For the text-containing cell, return its midpoint in [X, Y] coordinate format. 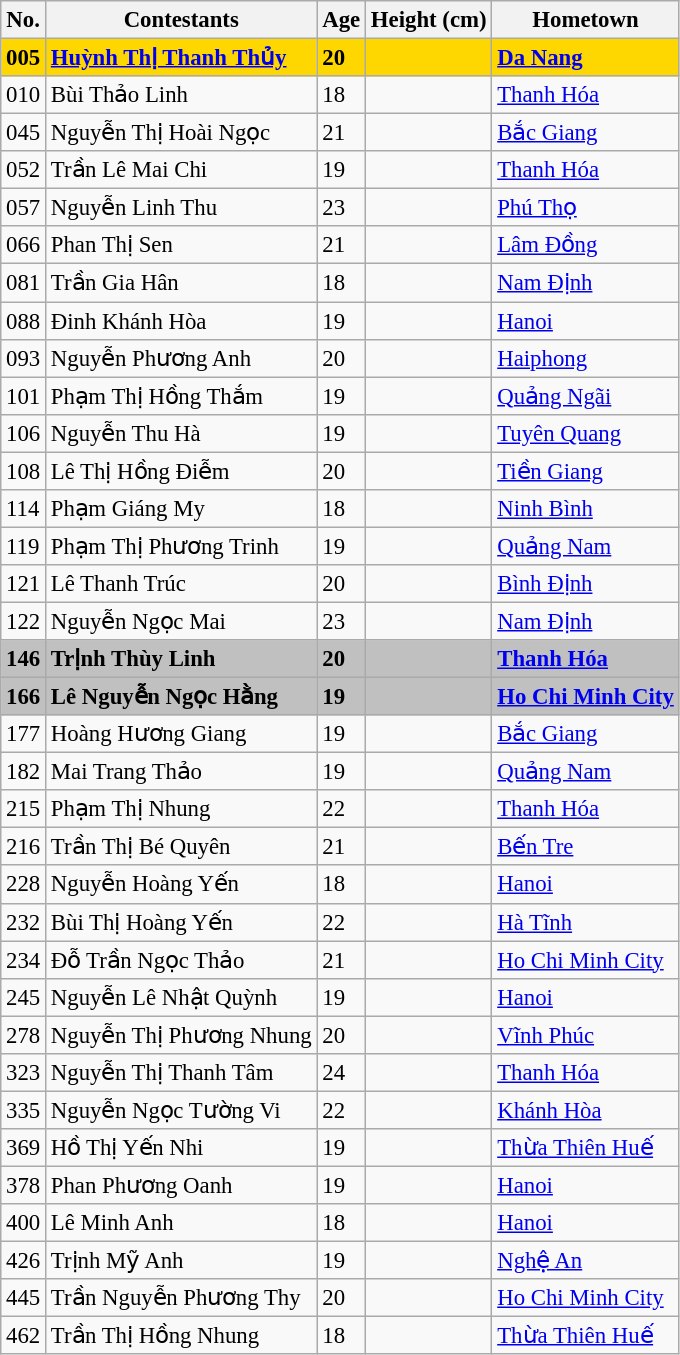
114 [24, 509]
Quảng Ngãi [586, 396]
Haiphong [586, 358]
Nguyễn Thu Hà [182, 433]
Hồ Thị Yến Nhi [182, 1148]
Phú Thọ [586, 208]
Nguyễn Thị Hoài Ngọc [182, 133]
177 [24, 734]
Lê Thị Hồng Điễm [182, 471]
Trịnh Mỹ Anh [182, 1261]
Đỗ Trần Ngọc Thảo [182, 960]
Nguyễn Phương Anh [182, 358]
323 [24, 1073]
Ninh Bình [586, 509]
Nguyễn Hoàng Yến [182, 885]
369 [24, 1148]
Lê Nguyễn Ngọc Hằng [182, 697]
378 [24, 1185]
Phạm Thị Hồng Thắm [182, 396]
462 [24, 1336]
106 [24, 433]
Nguyễn Thị Phương Nhung [182, 1035]
Trần Thị Hồng Nhung [182, 1336]
066 [24, 245]
335 [24, 1110]
Bình Định [586, 584]
215 [24, 809]
Nghệ An [586, 1261]
Trịnh Thùy Linh [182, 659]
Phan Phương Oanh [182, 1185]
088 [24, 321]
Age [342, 20]
445 [24, 1298]
Vĩnh Phúc [586, 1035]
Nguyễn Linh Thu [182, 208]
Contestants [182, 20]
005 [24, 58]
Trần Thị Bé Quyên [182, 847]
Phạm Thị Nhung [182, 809]
216 [24, 847]
Bùi Thảo Linh [182, 95]
Hà Tĩnh [586, 922]
Phạm Giáng My [182, 509]
Hometown [586, 20]
166 [24, 697]
Phạm Thị Phương Trinh [182, 546]
234 [24, 960]
Da Nang [586, 58]
24 [342, 1073]
Đinh Khánh Hòa [182, 321]
182 [24, 772]
Mai Trang Thảo [182, 772]
Height (cm) [429, 20]
Bùi Thị Hoàng Yến [182, 922]
108 [24, 471]
121 [24, 584]
Lê Minh Anh [182, 1223]
Nguyễn Ngọc Mai [182, 621]
Trần Gia Hân [182, 283]
101 [24, 396]
Trần Lê Mai Chi [182, 170]
400 [24, 1223]
232 [24, 922]
Nguyễn Lê Nhật Quỳnh [182, 997]
Nguyễn Ngọc Tường Vi [182, 1110]
081 [24, 283]
245 [24, 997]
Lâm Đồng [586, 245]
057 [24, 208]
426 [24, 1261]
Nguyễn Thị Thanh Tâm [182, 1073]
Khánh Hòa [586, 1110]
052 [24, 170]
Trần Nguyễn Phương Thy [182, 1298]
Phan Thị Sen [182, 245]
278 [24, 1035]
045 [24, 133]
228 [24, 885]
Bến Tre [586, 847]
Huỳnh Thị Thanh Thủy [182, 58]
146 [24, 659]
122 [24, 621]
Tuyên Quang [586, 433]
Tiền Giang [586, 471]
010 [24, 95]
093 [24, 358]
119 [24, 546]
Hoàng Hương Giang [182, 734]
Lê Thanh Trúc [182, 584]
No. [24, 20]
